Detect which cell encompasses the target text, then output its [x, y] center coordinate. 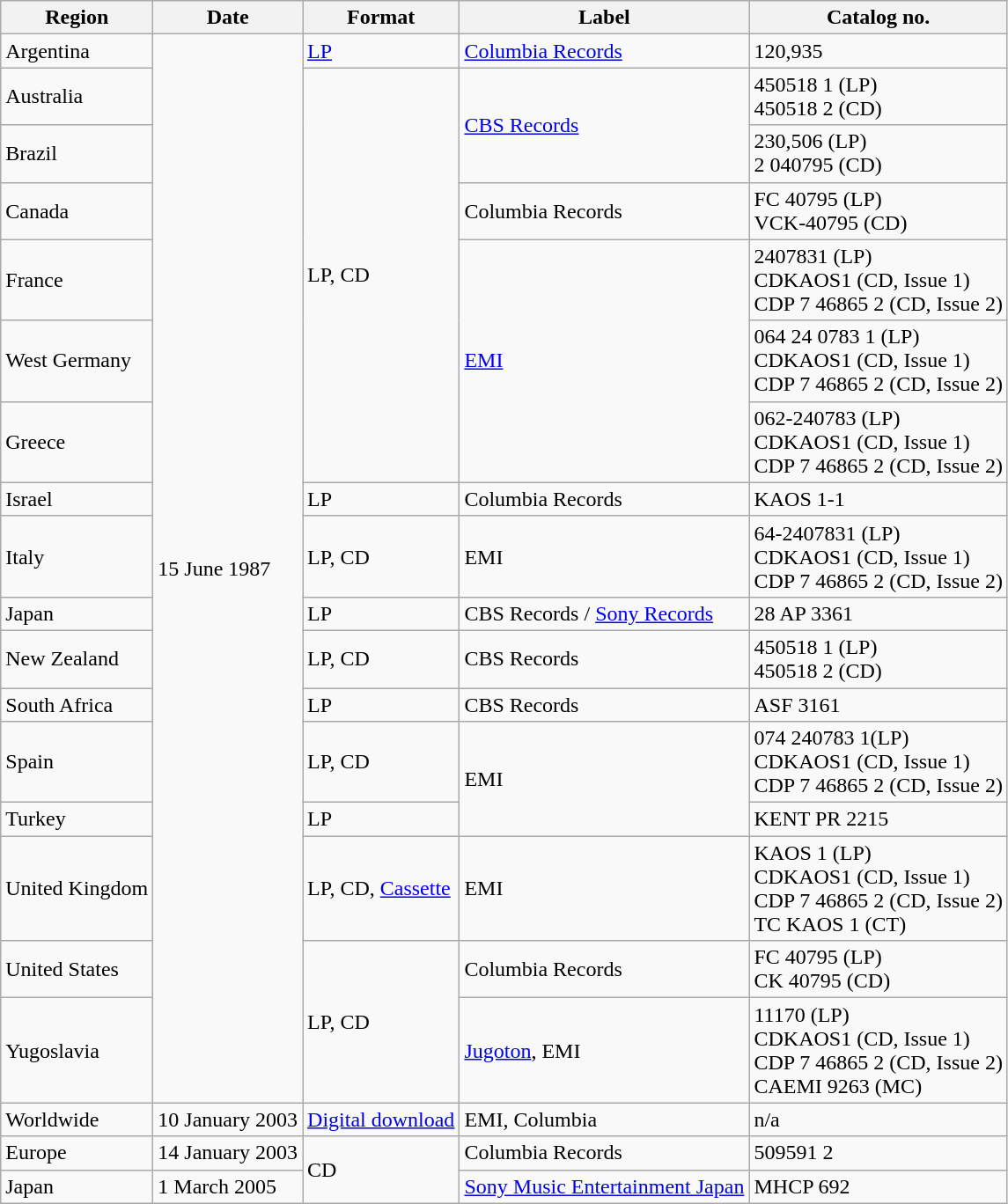
Spain [77, 762]
230,506 (LP)2 040795 (CD) [879, 153]
2407831 (LP)CDKAOS1 (CD, Issue 1)CDP 7 46865 2 (CD, Issue 2) [879, 280]
Catalog no. [879, 18]
n/a [879, 1120]
MHCP 692 [879, 1186]
KAOS 1-1 [879, 499]
Worldwide [77, 1120]
064 24 0783 1 (LP)CDKAOS1 (CD, Issue 1)CDP 7 46865 2 (CD, Issue 2) [879, 361]
France [77, 280]
Yugoslavia [77, 1051]
United Kingdom [77, 889]
Australia [77, 97]
Europe [77, 1153]
KAOS 1 (LP)CDKAOS1 (CD, Issue 1)CDP 7 46865 2 (CD, Issue 2)TC KAOS 1 (CT) [879, 889]
Region [77, 18]
West Germany [77, 361]
EMI, Columbia [604, 1120]
Date [228, 18]
ASF 3161 [879, 705]
Argentina [77, 51]
Turkey [77, 819]
10 January 2003 [228, 1120]
FC 40795 (LP)CK 40795 (CD) [879, 970]
LP, CD, Cassette [381, 889]
CD [381, 1170]
Brazil [77, 153]
CBS Records / Sony Records [604, 613]
Jugoton, EMI [604, 1051]
Label [604, 18]
28 AP 3361 [879, 613]
KENT PR 2215 [879, 819]
Greece [77, 442]
Israel [77, 499]
14 January 2003 [228, 1153]
Canada [77, 211]
062-240783 (LP)CDKAOS1 (CD, Issue 1)CDP 7 46865 2 (CD, Issue 2) [879, 442]
New Zealand [77, 658]
FC 40795 (LP)VCK-40795 (CD) [879, 211]
United States [77, 970]
Format [381, 18]
15 June 1987 [228, 569]
64-2407831 (LP)CDKAOS1 (CD, Issue 1)CDP 7 46865 2 (CD, Issue 2) [879, 556]
Italy [77, 556]
509591 2 [879, 1153]
11170 (LP)CDKAOS1 (CD, Issue 1)CDP 7 46865 2 (CD, Issue 2)CAEMI 9263 (MC) [879, 1051]
Digital download [381, 1120]
Sony Music Entertainment Japan [604, 1186]
074 240783 1(LP)CDKAOS1 (CD, Issue 1)CDP 7 46865 2 (CD, Issue 2) [879, 762]
120,935 [879, 51]
1 March 2005 [228, 1186]
South Africa [77, 705]
